Scan for the cell matching the given text and deliver its (x, y) coordinate at center. 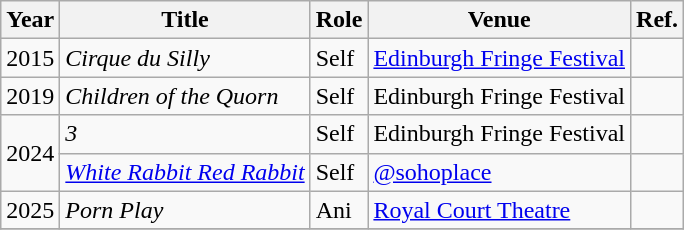
2025 (30, 210)
Role (339, 20)
Cirque du Silly (185, 58)
Year (30, 20)
2015 (30, 58)
Venue (500, 20)
Ref. (658, 20)
Children of the Quorn (185, 96)
Title (185, 20)
White Rabbit Red Rabbit (185, 172)
Porn Play (185, 210)
Ani (339, 210)
@sohoplace (500, 172)
Royal Court Theatre (500, 210)
2024 (30, 153)
3 (185, 134)
2019 (30, 96)
